Capture the cell that displays the provided text and extract its [x, y] central coordinate. 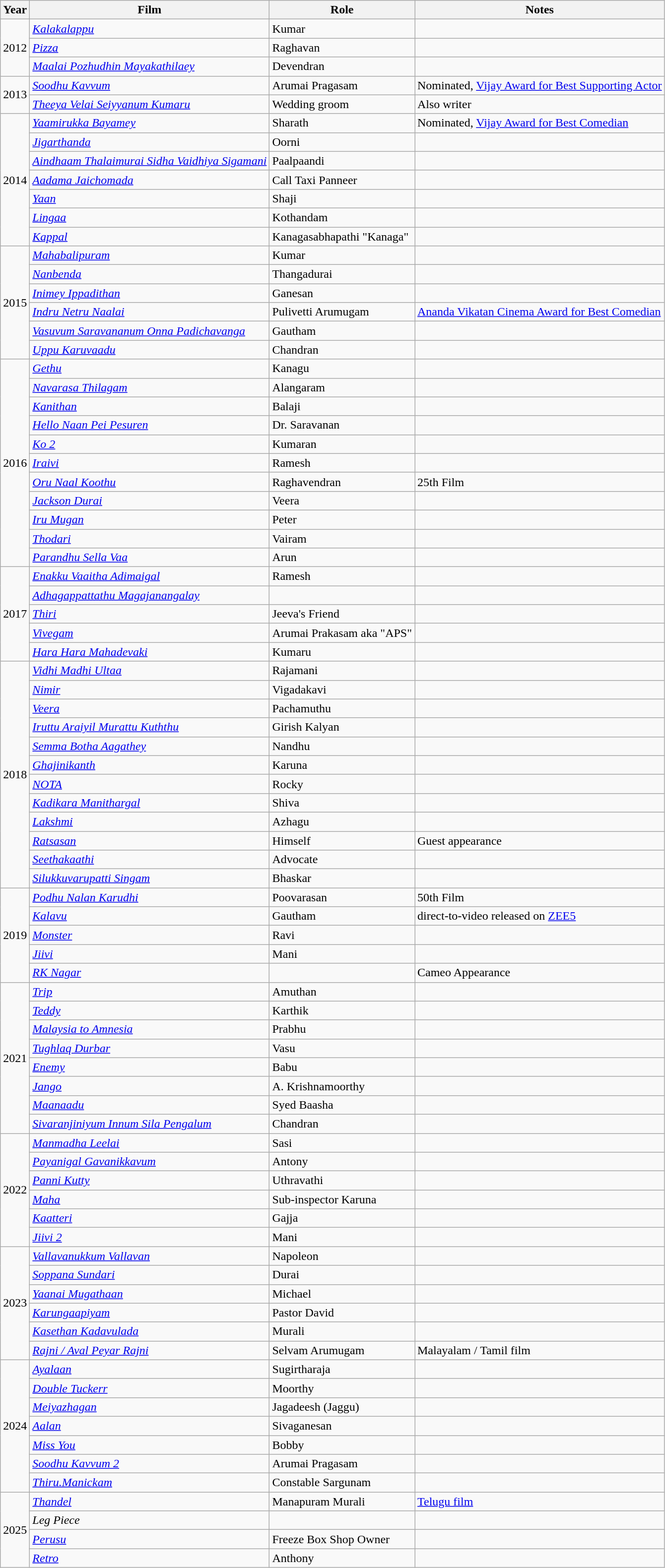
Wedding groom [342, 104]
Dr. Saravanan [342, 425]
Monster [150, 935]
Malaysia to Amnesia [150, 1029]
Film [150, 10]
Leg Piece [150, 1520]
Jiivi [150, 954]
Yaanai Mugathaan [150, 1294]
Sugirtharaja [342, 1369]
Maalai Pozhudhin Mayakathilaey [150, 66]
Manmadha Leelai [150, 1142]
Thodari [150, 538]
Oorni [342, 142]
Thangadurai [342, 274]
Michael [342, 1294]
Uthravathi [342, 1181]
Kanagu [342, 369]
Pizza [150, 48]
Maanaadu [150, 1105]
Kadikara Manithargal [150, 803]
Payanigal Gavanikkavum [150, 1162]
Uppu Karuvaadu [150, 350]
Vallavanukkum Vallavan [150, 1256]
Bhaskar [342, 878]
Hello Naan Pei Pesuren [150, 425]
Sub-inspector Karuna [342, 1199]
Silukkuvarupatti Singam [150, 878]
Inimey Ippadithan [150, 293]
Ayalaan [150, 1369]
Alangaram [342, 387]
Gajja [342, 1218]
Durai [342, 1275]
25th Film [540, 482]
Navarasa Thilagam [150, 387]
Arumai Prakasam aka "APS" [342, 633]
2012 [15, 48]
Nominated, Vijay Award for Best Comedian [540, 123]
Kumaru [342, 652]
Peter [342, 519]
Maha [150, 1199]
Selvam Arumugam [342, 1350]
Azhagu [342, 821]
Arun [342, 558]
Guest appearance [540, 841]
Iruttu Araiyil Murattu Kuththu [150, 727]
Podhu Nalan Karudhi [150, 897]
Sivaranjiniyum Innum Sila Pengalum [150, 1124]
Sivaganesan [342, 1426]
Babu [342, 1067]
Rajamani [342, 671]
Constable Sargunam [342, 1483]
Malayalam / Tamil film [540, 1350]
2016 [15, 463]
Nanbenda [150, 274]
Cameo Appearance [540, 973]
Kothandam [342, 217]
Ko 2 [150, 444]
Ratsasan [150, 841]
Semma Botha Aagathey [150, 746]
Antony [342, 1162]
Thiri [150, 614]
2025 [15, 1530]
Also writer [540, 104]
Nandhu [342, 746]
Year [15, 10]
Vasu [342, 1048]
Shaji [342, 198]
2013 [15, 95]
Sharath [342, 123]
Kumaran [342, 444]
2019 [15, 935]
2015 [15, 303]
Kanithan [150, 406]
Notes [540, 10]
Mahabalipuram [150, 255]
Himself [342, 841]
Syed Baasha [342, 1105]
Pulivetti Arumugam [342, 312]
Tughlaq Durbar [150, 1048]
Vidhi Madhi Ultaa [150, 671]
Sasi [342, 1142]
2018 [15, 775]
Role [342, 10]
2022 [15, 1190]
Ganesan [342, 293]
Manapuram Murali [342, 1502]
Adhagappattathu Magajanangalay [150, 595]
Iru Mugan [150, 519]
Aadama Jaichomada [150, 180]
Kanagasabhapathi "Kanaga" [342, 237]
Enakku Vaaitha Adimaigal [150, 576]
Retro [150, 1558]
Parandhu Sella Vaa [150, 558]
Trip [150, 992]
RK Nagar [150, 973]
NOTA [150, 784]
Girish Kalyan [342, 727]
2017 [15, 614]
2024 [15, 1426]
Moorthy [342, 1388]
Nimir [150, 690]
Paalpaandi [342, 161]
direct-to-video released on ZEE5 [540, 916]
Freeze Box Shop Owner [342, 1539]
Thiru.Manickam [150, 1483]
Advocate [342, 860]
Pachamuthu [342, 708]
Vivegam [150, 633]
Jigarthanda [150, 142]
Balaji [342, 406]
Karthik [342, 1010]
Aindhaam Thalaimurai Sidha Vaidhiya Sigamani [150, 161]
Jango [150, 1086]
Perusu [150, 1539]
Enemy [150, 1067]
Iraivi [150, 463]
Soppana Sundari [150, 1275]
Teddy [150, 1010]
Raghavendran [342, 482]
Lingaa [150, 217]
Double Tuckerr [150, 1388]
Shiva [342, 803]
Bobby [342, 1445]
Theeya Velai Seiyyanum Kumaru [150, 104]
Amuthan [342, 992]
Oru Naal Koothu [150, 482]
Ghajinikanth [150, 765]
Poovarasan [342, 897]
Seethakaathi [150, 860]
Ananda Vikatan Cinema Award for Best Comedian [540, 312]
Yaamirukka Bayamey [150, 123]
2014 [15, 180]
Thandel [150, 1502]
Vigadakavi [342, 690]
Murali [342, 1331]
Jagadeesh (Jaggu) [342, 1407]
Rajni / Aval Peyar Rajni [150, 1350]
Jackson Durai [150, 501]
Nominated, Vijay Award for Best Supporting Actor [540, 85]
Raghavan [342, 48]
Karuna [342, 765]
Gethu [150, 369]
Vairam [342, 538]
Kasethan Kadavulada [150, 1331]
Jiivi 2 [150, 1237]
A. Krishnamoorthy [342, 1086]
Devendran [342, 66]
Kaatteri [150, 1218]
Call Taxi Panneer [342, 180]
Kappal [150, 237]
Kalavu [150, 916]
Ravi [342, 935]
Soodhu Kavvum 2 [150, 1464]
Meiyazhagan [150, 1407]
Pastor David [342, 1313]
Vasuvum Saravananum Onna Padichavanga [150, 331]
Napoleon [342, 1256]
Anthony [342, 1558]
Yaan [150, 198]
Telugu film [540, 1502]
Rocky [342, 784]
50th Film [540, 897]
Jeeva's Friend [342, 614]
Soodhu Kavvum [150, 85]
Hara Hara Mahadevaki [150, 652]
2021 [15, 1058]
Karungaapiyam [150, 1313]
Indru Netru Naalai [150, 312]
Prabhu [342, 1029]
Aalan [150, 1426]
Miss You [150, 1445]
Lakshmi [150, 821]
Kalakalappu [150, 29]
Panni Kutty [150, 1181]
2023 [15, 1303]
